Pinpoint the cell where the given text exists, returning its [X, Y] midpoint coordinate. 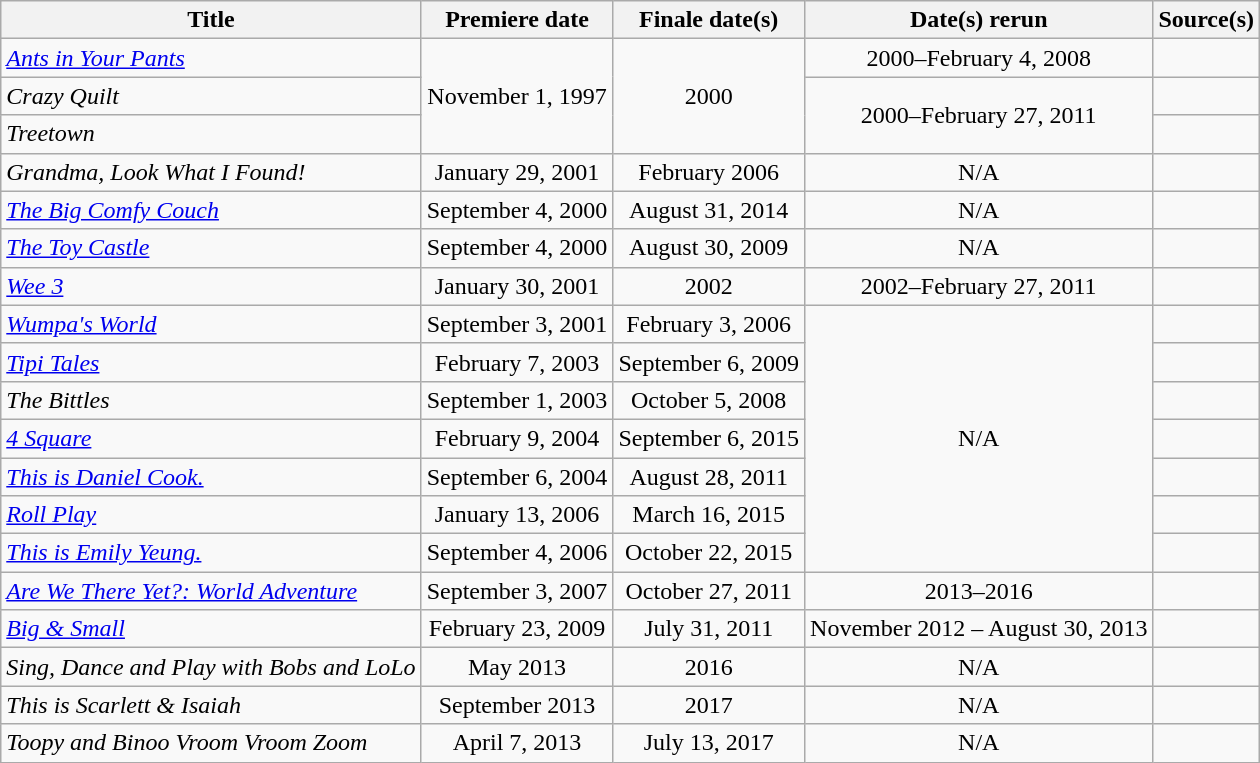
September 6, 2009 [709, 362]
The Toy Castle [211, 248]
2013–2016 [979, 591]
This is Scarlett & Isaiah [211, 705]
Treetown [211, 134]
October 27, 2011 [709, 591]
March 16, 2015 [709, 515]
2000 [709, 96]
Big & Small [211, 629]
September 3, 2001 [517, 324]
This is Emily Yeung. [211, 553]
2000–February 4, 2008 [979, 58]
April 7, 2013 [517, 743]
January 30, 2001 [517, 286]
February 2006 [709, 172]
February 9, 2004 [517, 438]
Grandma, Look What I Found! [211, 172]
The Bittles [211, 400]
The Big Comfy Couch [211, 210]
October 22, 2015 [709, 553]
August 28, 2011 [709, 477]
February 23, 2009 [517, 629]
May 2013 [517, 667]
September 1, 2003 [517, 400]
August 30, 2009 [709, 248]
September 6, 2004 [517, 477]
Source(s) [1206, 20]
Tipi Tales [211, 362]
Toopy and Binoo Vroom Vroom Zoom [211, 743]
February 7, 2003 [517, 362]
2017 [709, 705]
Wumpa's World [211, 324]
July 31, 2011 [709, 629]
This is Daniel Cook. [211, 477]
January 29, 2001 [517, 172]
January 13, 2006 [517, 515]
4 Square [211, 438]
2016 [709, 667]
Premiere date [517, 20]
Finale date(s) [709, 20]
2000–February 27, 2011 [979, 115]
Title [211, 20]
February 3, 2006 [709, 324]
Date(s) rerun [979, 20]
August 31, 2014 [709, 210]
2002 [709, 286]
October 5, 2008 [709, 400]
Are We There Yet?: World Adventure [211, 591]
September 3, 2007 [517, 591]
Sing, Dance and Play with Bobs and LoLo [211, 667]
Roll Play [211, 515]
Crazy Quilt [211, 96]
November 2012 – August 30, 2013 [979, 629]
2002–February 27, 2011 [979, 286]
July 13, 2017 [709, 743]
Wee 3 [211, 286]
September 4, 2006 [517, 553]
November 1, 1997 [517, 96]
September 6, 2015 [709, 438]
September 2013 [517, 705]
Ants in Your Pants [211, 58]
